Determine the [X, Y] coordinate at the center of the cell enclosing the given text.  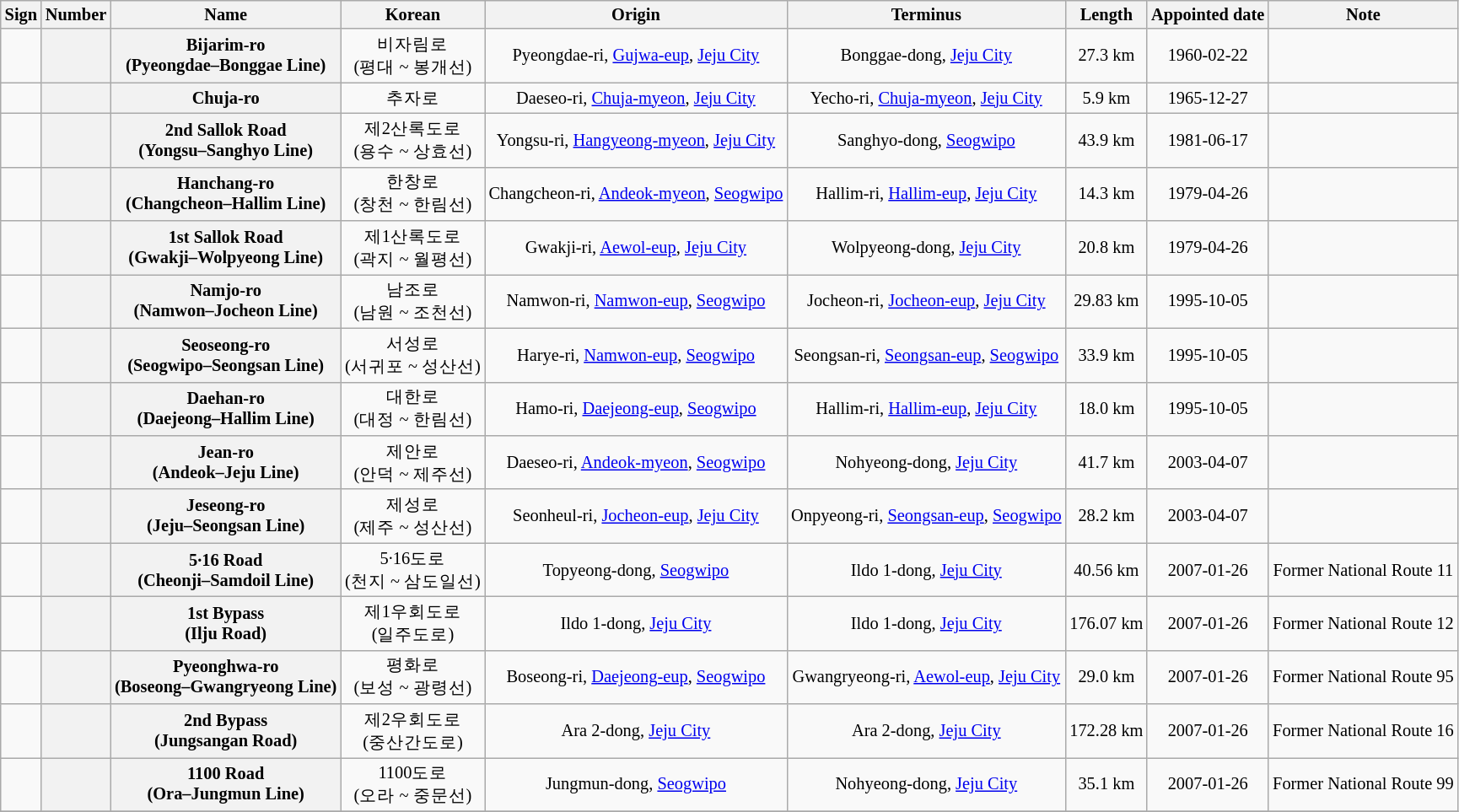
제1우회도로(일주도로) [412, 623]
Yongsu-ri, Hangyeong-myeon, Jeju City [636, 140]
서성로(서귀포 ~ 성산선) [412, 355]
1st Sallok Road(Gwakji–Wolpyeong Line) [226, 248]
2nd Sallok Road(Yongsu–Sanghyo Line) [226, 140]
29.83 km [1106, 301]
1100도로(오라 ~ 중문선) [412, 784]
Daeseo-ri, Chuja-myeon, Jeju City [636, 98]
제2우회도로(중산간도로) [412, 731]
Number [76, 14]
Yecho-ri, Chuja-myeon, Jeju City [926, 98]
1965-12-27 [1208, 98]
1st Bypass(Ilju Road) [226, 623]
Former National Route 12 [1363, 623]
Gwangryeong-ri, Aewol-eup, Jeju City [926, 677]
Changcheon-ri, Andeok-myeon, Seogwipo [636, 194]
제성로(제주 ~ 성산선) [412, 516]
Former National Route 16 [1363, 731]
한창로(창천 ~ 한림선) [412, 194]
Gwakji-ri, Aewol-eup, Jeju City [636, 248]
172.28 km [1106, 731]
Length [1106, 14]
Sanghyo-dong, Seogwipo [926, 140]
Seonheul-ri, Jocheon-eup, Jeju City [636, 516]
5·16도로(천지 ~ 삼도일선) [412, 570]
Boseong-ri, Daejeong-eup, Seogwipo [636, 677]
대한로(대정 ~ 한림선) [412, 409]
Wolpyeong-dong, Jeju City [926, 248]
20.8 km [1106, 248]
Hanchang-ro(Changcheon–Hallim Line) [226, 194]
제안로(안덕 ~ 제주선) [412, 462]
176.07 km [1106, 623]
Origin [636, 14]
29.0 km [1106, 677]
Namwon-ri, Namwon-eup, Seogwipo [636, 301]
Bijarim-ro(Pyeongdae–Bonggae Line) [226, 56]
Name [226, 14]
35.1 km [1106, 784]
1981-06-17 [1208, 140]
Terminus [926, 14]
제1산록도로(곽지 ~ 월평선) [412, 248]
1100 Road(Ora–Jungmun Line) [226, 784]
Onpyeong-ri, Seongsan-eup, Seogwipo [926, 516]
Former National Route 11 [1363, 570]
추자로 [412, 98]
제2산록도로(용수 ~ 상효선) [412, 140]
Sign [21, 14]
2nd Bypass(Jungsangan Road) [226, 731]
Jocheon-ri, Jocheon-eup, Jeju City [926, 301]
14.3 km [1106, 194]
5.9 km [1106, 98]
1960-02-22 [1208, 56]
Harye-ri, Namwon-eup, Seogwipo [636, 355]
Seongsan-ri, Seongsan-eup, Seogwipo [926, 355]
33.9 km [1106, 355]
Korean [412, 14]
비자림로(평대 ~ 봉개선) [412, 56]
40.56 km [1106, 570]
Jeseong-ro(Jeju–Seongsan Line) [226, 516]
28.2 km [1106, 516]
Daehan-ro(Daejeong–Hallim Line) [226, 409]
27.3 km [1106, 56]
Seoseong-ro(Seogwipo–Seongsan Line) [226, 355]
43.9 km [1106, 140]
Note [1363, 14]
Namjo-ro(Namwon–Jocheon Line) [226, 301]
Appointed date [1208, 14]
Hamo-ri, Daejeong-eup, Seogwipo [636, 409]
41.7 km [1106, 462]
18.0 km [1106, 409]
Pyeongdae-ri, Gujwa-eup, Jeju City [636, 56]
평화로(보성 ~ 광령선) [412, 677]
Daeseo-ri, Andeok-myeon, Seogwipo [636, 462]
Former National Route 95 [1363, 677]
Pyeonghwa-ro(Boseong–Gwangryeong Line) [226, 677]
Bonggae-dong, Jeju City [926, 56]
Topyeong-dong, Seogwipo [636, 570]
5·16 Road(Cheonji–Samdoil Line) [226, 570]
Jean-ro(Andeok–Jeju Line) [226, 462]
Former National Route 99 [1363, 784]
Chuja-ro [226, 98]
Jungmun-dong, Seogwipo [636, 784]
남조로(남원 ~ 조천선) [412, 301]
